Find where the given text appears and provide that cell's center as (x, y) coordinate. 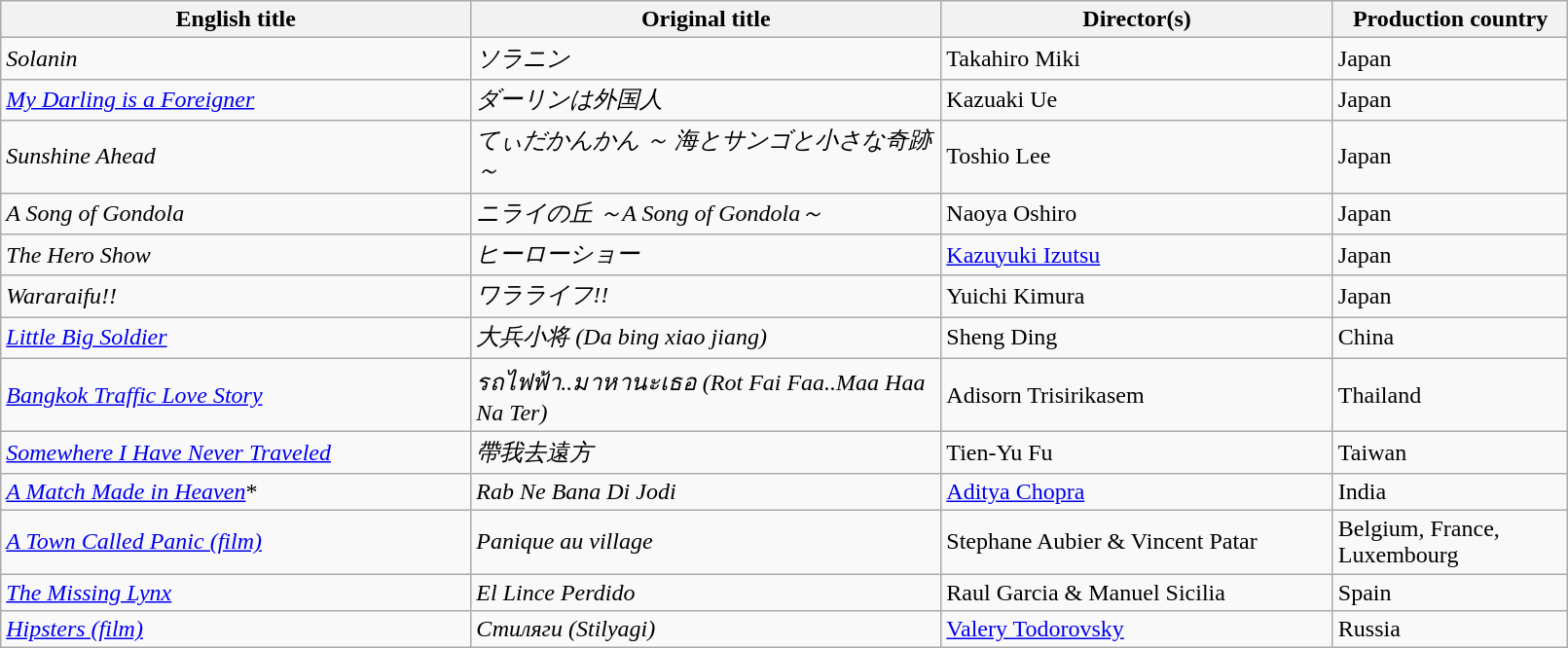
India (1450, 491)
El Lince Perdido (707, 593)
Takahiro Miki (1137, 58)
Стиляги (Stilyagi) (707, 630)
大兵小将 (Da bing xiao jiang) (707, 339)
A Match Made in Heaven* (236, 491)
Rab Ne Bana Di Jodi (707, 491)
Valery Todorovsky (1137, 630)
Sheng Ding (1137, 339)
Production country (1450, 19)
Aditya Chopra (1137, 491)
Hipsters (film) (236, 630)
Belgium, France, Luxembourg (1450, 541)
ソラニン (707, 58)
Toshio Lee (1137, 157)
ダーリンは外国人 (707, 99)
帶我去遠方 (707, 453)
てぃだかんかん ～ 海とサンゴと小さな奇跡～ (707, 157)
Kazuyuki Izutsu (1137, 255)
Russia (1450, 630)
The Hero Show (236, 255)
Naoya Oshiro (1137, 214)
ワラライフ!! (707, 296)
Raul Garcia & Manuel Sicilia (1137, 593)
ニライの丘 ～A Song of Gondola～ (707, 214)
A Town Called Panic (film) (236, 541)
The Missing Lynx (236, 593)
Somewhere I Have Never Traveled (236, 453)
China (1450, 339)
English title (236, 19)
Stephane Aubier & Vincent Patar (1137, 541)
A Song of Gondola (236, 214)
Thailand (1450, 395)
รถไฟฟ้า..มาหานะเธอ (Rot Fai Faa..Maa Haa Na Ter) (707, 395)
Little Big Soldier (236, 339)
Taiwan (1450, 453)
ヒーローショー (707, 255)
Tien-Yu Fu (1137, 453)
Director(s) (1137, 19)
Wararaifu!! (236, 296)
Original title (707, 19)
Kazuaki Ue (1137, 99)
My Darling is a Foreigner (236, 99)
Spain (1450, 593)
Sunshine Ahead (236, 157)
Yuichi Kimura (1137, 296)
Panique au village (707, 541)
Bangkok Traffic Love Story (236, 395)
Solanin (236, 58)
Adisorn Trisirikasem (1137, 395)
